Find where the given text appears and provide that cell's center as [X, Y] coordinate. 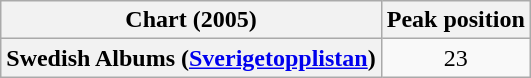
23 [456, 58]
Swedish Albums (Sverigetopplistan) [191, 58]
Peak position [456, 20]
Chart (2005) [191, 20]
